Capture the cell that displays the provided text and extract its (X, Y) central coordinate. 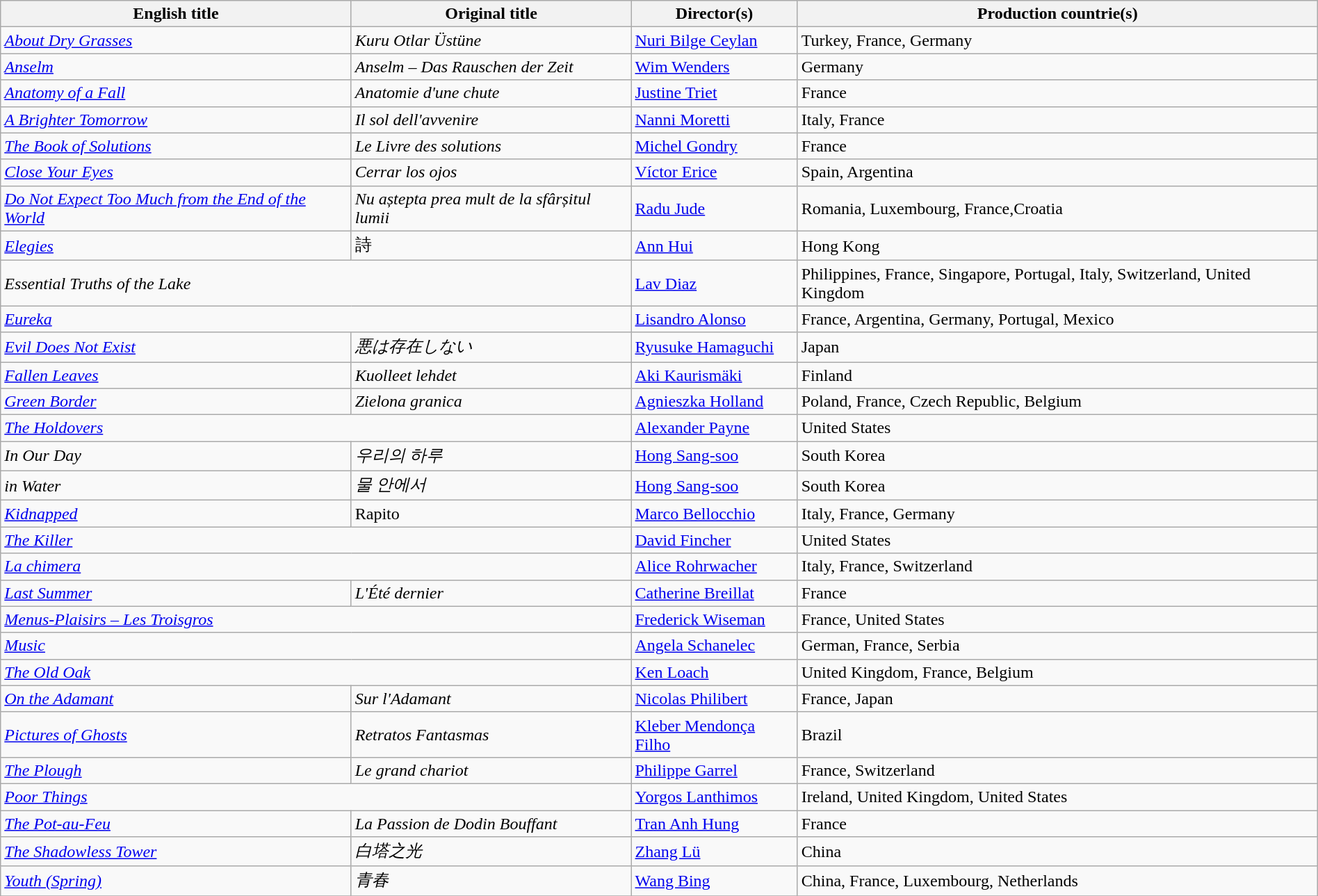
Italy, France, Switzerland (1057, 567)
Poland, France, Czech Republic, Belgium (1057, 402)
Last Summer (176, 593)
詩 (491, 246)
Nu aștepta prea mult de la sfârșitul lumii (491, 209)
Japan (1057, 348)
Tran Anh Hung (715, 824)
Anselm – Das Rauschen der Zeit (491, 67)
Pictures of Ghosts (176, 734)
Cerrar los ojos (491, 172)
물 안에서 (491, 485)
Agnieszka Holland (715, 402)
The Plough (176, 770)
青春 (491, 881)
Angela Schanelec (715, 646)
L'Été dernier (491, 593)
The Holdovers (316, 428)
우리의 하루 (491, 456)
Sur l'Adamant (491, 699)
Close Your Eyes (176, 172)
Le Livre des solutions (491, 146)
Ann Hui (715, 246)
Director(s) (715, 14)
Elegies (176, 246)
La Passion de Dodin Bouffant (491, 824)
A Brighter Tomorrow (176, 120)
Evil Does Not Exist (176, 348)
Youth (Spring) (176, 881)
Justine Triet (715, 93)
Kleber Mendonça Filho (715, 734)
Rapito (491, 514)
Michel Gondry (715, 146)
白塔之光 (491, 852)
Lisandro Alonso (715, 319)
Ireland, United Kingdom, United States (1057, 797)
La chimera (316, 567)
Zhang Lü (715, 852)
Anatomy of a Fall (176, 93)
Green Border (176, 402)
Wang Bing (715, 881)
Alexander Payne (715, 428)
France, Japan (1057, 699)
Zielona granica (491, 402)
On the Adamant (176, 699)
The Old Oak (316, 672)
United Kingdom, France, Belgium (1057, 672)
Lav Diaz (715, 284)
China (1057, 852)
About Dry Grasses (176, 40)
Ryusuke Hamaguchi (715, 348)
Brazil (1057, 734)
Turkey, France, Germany (1057, 40)
David Fincher (715, 540)
Kuru Otlar Üstüne (491, 40)
Romania, Luxembourg, France,Croatia (1057, 209)
Catherine Breillat (715, 593)
Kuolleet lehdet (491, 375)
in Water (176, 485)
In Our Day (176, 456)
Do Not Expect Too Much from the End of the World (176, 209)
Poor Things (316, 797)
Marco Bellocchio (715, 514)
The Book of Solutions (176, 146)
Frederick Wiseman (715, 619)
The Killer (316, 540)
Retratos Fantasmas (491, 734)
悪は存在しない (491, 348)
Italy, France (1057, 120)
The Pot-au-Feu (176, 824)
Philippines, France, Singapore, Portugal, Italy, Switzerland, United Kingdom (1057, 284)
Italy, France, Germany (1057, 514)
Yorgos Lanthimos (715, 797)
Finland (1057, 375)
Il sol dell'avvenire (491, 120)
Alice Rohrwacher (715, 567)
Radu Jude (715, 209)
Anselm (176, 67)
Wim Wenders (715, 67)
China, France, Luxembourg, Netherlands (1057, 881)
Nuri Bilge Ceylan (715, 40)
Nicolas Philibert (715, 699)
Music (316, 646)
Eureka (316, 319)
France, Argentina, Germany, Portugal, Mexico (1057, 319)
Ken Loach (715, 672)
German, France, Serbia (1057, 646)
Víctor Erice (715, 172)
Kidnapped (176, 514)
Original title (491, 14)
Menus-Plaisirs – Les Troisgros (316, 619)
France, United States (1057, 619)
Aki Kaurismäki (715, 375)
Fallen Leaves (176, 375)
Essential Truths of the Lake (316, 284)
Hong Kong (1057, 246)
Le grand chariot (491, 770)
Production countrie(s) (1057, 14)
France, Switzerland (1057, 770)
Philippe Garrel (715, 770)
English title (176, 14)
Germany (1057, 67)
Anatomie d'une chute (491, 93)
The Shadowless Tower (176, 852)
Nanni Moretti (715, 120)
Spain, Argentina (1057, 172)
